Find where the given text appears and provide that cell's center as [x, y] coordinate. 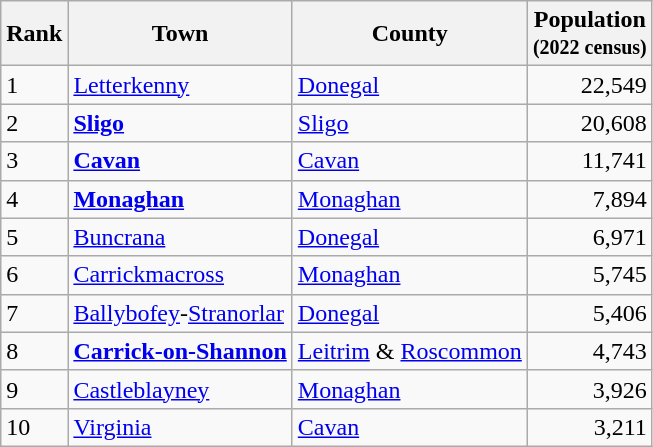
2 [34, 123]
11,741 [590, 161]
Town [180, 34]
1 [34, 85]
6,971 [590, 237]
Population(2022 census) [590, 34]
3,211 [590, 427]
8 [34, 351]
County [410, 34]
5,406 [590, 313]
Leitrim & Roscommon [410, 351]
7,894 [590, 199]
Rank [34, 34]
Carrickmacross [180, 275]
5 [34, 237]
Buncrana [180, 237]
10 [34, 427]
Castleblayney [180, 389]
6 [34, 275]
9 [34, 389]
4,743 [590, 351]
Carrick-on-Shannon [180, 351]
Letterkenny [180, 85]
22,549 [590, 85]
Ballybofey-Stranorlar [180, 313]
20,608 [590, 123]
5,745 [590, 275]
3 [34, 161]
4 [34, 199]
7 [34, 313]
Virginia [180, 427]
3,926 [590, 389]
